Capture the cell that displays the provided text and extract its [x, y] central coordinate. 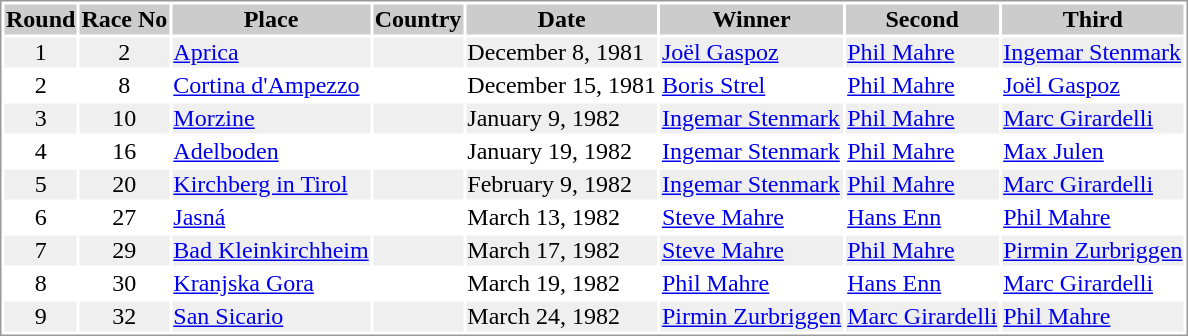
Round [40, 19]
9 [40, 317]
San Sicario [271, 317]
March 17, 1982 [562, 251]
30 [124, 283]
Kranjska Gora [271, 283]
March 13, 1982 [562, 217]
20 [124, 185]
Country [418, 19]
Jasná [271, 217]
December 8, 1981 [562, 53]
5 [40, 185]
Max Julen [1093, 151]
16 [124, 151]
Boris Strel [751, 85]
10 [124, 119]
4 [40, 151]
December 15, 1981 [562, 85]
January 9, 1982 [562, 119]
March 24, 1982 [562, 317]
Winner [751, 19]
Race No [124, 19]
7 [40, 251]
January 19, 1982 [562, 151]
Place [271, 19]
Morzine [271, 119]
1 [40, 53]
Third [1093, 19]
February 9, 1982 [562, 185]
27 [124, 217]
32 [124, 317]
29 [124, 251]
Date [562, 19]
Aprica [271, 53]
6 [40, 217]
Cortina d'Ampezzo [271, 85]
March 19, 1982 [562, 283]
Bad Kleinkirchheim [271, 251]
Kirchberg in Tirol [271, 185]
Adelboden [271, 151]
Second [922, 19]
3 [40, 119]
